Scan for the cell matching the given text and deliver its (X, Y) coordinate at center. 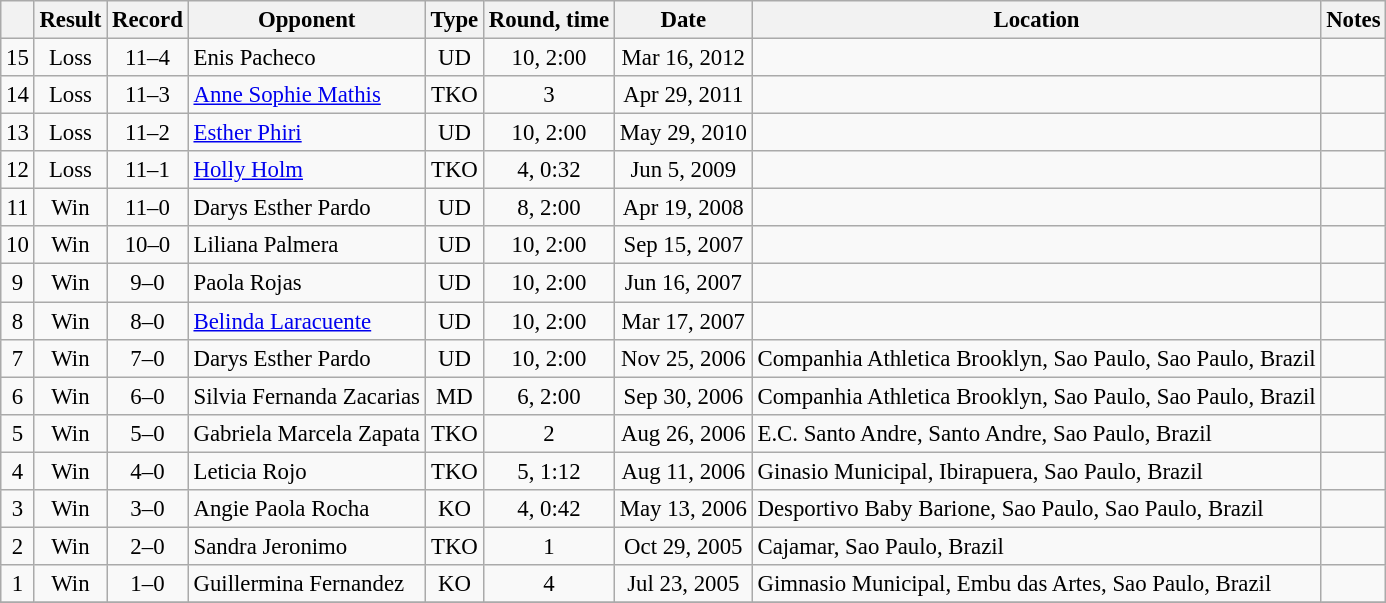
7 (18, 358)
11–2 (148, 133)
Anne Sophie Mathis (306, 95)
Mar 16, 2012 (683, 58)
Gabriela Marcela Zapata (306, 433)
Gimnasio Municipal, Embu das Artes, Sao Paulo, Brazil (1036, 584)
11–4 (148, 58)
Sandra Jeronimo (306, 546)
Apr 19, 2008 (683, 208)
Esther Phiri (306, 133)
Leticia Rojo (306, 471)
12 (18, 170)
May 13, 2006 (683, 509)
Guillermina Fernandez (306, 584)
Sep 15, 2007 (683, 245)
Opponent (306, 20)
Jul 23, 2005 (683, 584)
Round, time (550, 20)
3–0 (148, 509)
Location (1036, 20)
5, 1:12 (550, 471)
6, 2:00 (550, 396)
11–1 (148, 170)
15 (18, 58)
4, 0:32 (550, 170)
8–0 (148, 321)
2–0 (148, 546)
Notes (1354, 20)
6–0 (148, 396)
Paola Rojas (306, 283)
4, 0:42 (550, 509)
Aug 11, 2006 (683, 471)
Jun 16, 2007 (683, 283)
Enis Pacheco (306, 58)
Cajamar, Sao Paulo, Brazil (1036, 546)
Ginasio Municipal, Ibirapuera, Sao Paulo, Brazil (1036, 471)
Belinda Laracuente (306, 321)
9 (18, 283)
Result (70, 20)
Angie Paola Rocha (306, 509)
Desportivo Baby Barione, Sao Paulo, Sao Paulo, Brazil (1036, 509)
Apr 29, 2011 (683, 95)
Nov 25, 2006 (683, 358)
4–0 (148, 471)
8 (18, 321)
11–0 (148, 208)
Holly Holm (306, 170)
1–0 (148, 584)
14 (18, 95)
5 (18, 433)
Sep 30, 2006 (683, 396)
11–3 (148, 95)
Mar 17, 2007 (683, 321)
MD (454, 396)
Type (454, 20)
Silvia Fernanda Zacarias (306, 396)
Aug 26, 2006 (683, 433)
10–0 (148, 245)
8, 2:00 (550, 208)
13 (18, 133)
5–0 (148, 433)
9–0 (148, 283)
Record (148, 20)
11 (18, 208)
6 (18, 396)
Oct 29, 2005 (683, 546)
May 29, 2010 (683, 133)
Liliana Palmera (306, 245)
7–0 (148, 358)
Jun 5, 2009 (683, 170)
Date (683, 20)
10 (18, 245)
E.C. Santo Andre, Santo Andre, Sao Paulo, Brazil (1036, 433)
